Locate the cell with the specified text and output its [X, Y] center coordinate. 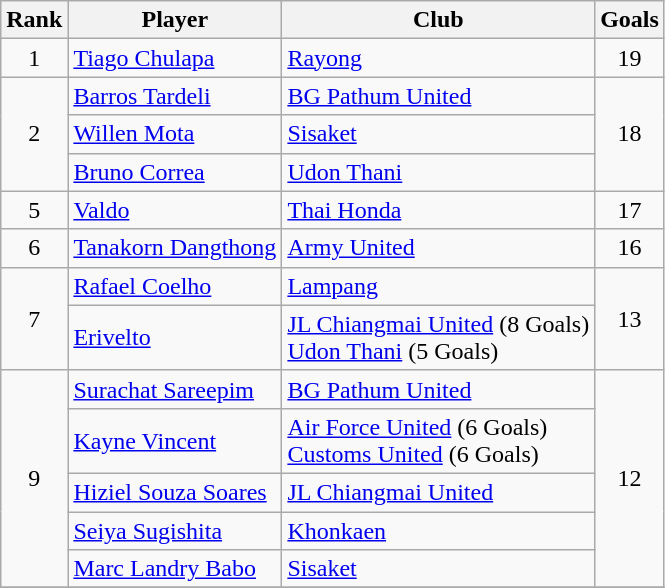
Club [438, 20]
Air Force United (6 Goals) Customs United (6 Goals) [438, 440]
Army United [438, 248]
16 [630, 248]
Kayne Vincent [175, 440]
18 [630, 134]
JL Chiangmai United (8 Goals) Udon Thani (5 Goals) [438, 338]
Udon Thani [438, 172]
Erivelto [175, 338]
Player [175, 20]
Rafael Coelho [175, 286]
13 [630, 318]
2 [34, 134]
Tanakorn Dangthong [175, 248]
Goals [630, 20]
Willen Mota [175, 134]
1 [34, 58]
9 [34, 478]
5 [34, 210]
Hiziel Souza Soares [175, 492]
19 [630, 58]
Lampang [438, 286]
Bruno Correa [175, 172]
Seiya Sugishita [175, 531]
Tiago Chulapa [175, 58]
Valdo [175, 210]
12 [630, 478]
7 [34, 318]
6 [34, 248]
Rank [34, 20]
17 [630, 210]
Marc Landry Babo [175, 569]
Surachat Sareepim [175, 389]
JL Chiangmai United [438, 492]
Barros Tardeli [175, 96]
Khonkaen [438, 531]
Rayong [438, 58]
Thai Honda [438, 210]
